From the cell containing the given text, extract its center point as [x, y] coordinate. 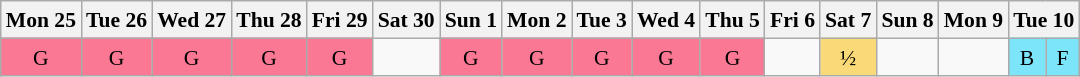
Fri 6 [792, 20]
Tue 3 [602, 20]
Tue 10 [1044, 20]
Tue 26 [116, 20]
Sun 1 [471, 20]
Mon 9 [974, 20]
B [1026, 56]
Mon 25 [41, 20]
Sun 8 [907, 20]
Thu 5 [732, 20]
Wed 4 [666, 20]
Sat 30 [406, 20]
F [1063, 56]
½ [848, 56]
Mon 2 [536, 20]
Fri 29 [340, 20]
Thu 28 [269, 20]
Wed 27 [192, 20]
Sat 7 [848, 20]
